From the cell containing the given text, extract its center point as [x, y] coordinate. 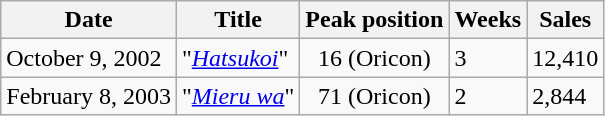
February 8, 2003 [89, 96]
Date [89, 20]
Sales [566, 20]
71 (Oricon) [374, 96]
2,844 [566, 96]
October 9, 2002 [89, 58]
3 [488, 58]
"Mieru wa" [238, 96]
Title [238, 20]
Weeks [488, 20]
12,410 [566, 58]
16 (Oricon) [374, 58]
2 [488, 96]
"Hatsukoi" [238, 58]
Peak position [374, 20]
